Return the (x, y) coordinate for the center point of the cell that contains the specified text.  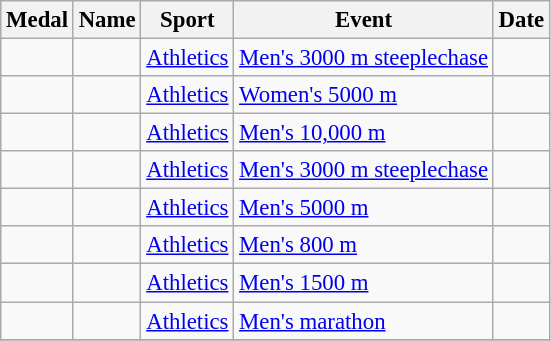
Men's marathon (364, 321)
Event (364, 20)
Men's 5000 m (364, 208)
Men's 800 m (364, 245)
Women's 5000 m (364, 95)
Name (107, 20)
Medal (38, 20)
Sport (188, 20)
Date (521, 20)
Men's 10,000 m (364, 133)
Men's 1500 m (364, 283)
